Capture the cell that displays the provided text and extract its (X, Y) central coordinate. 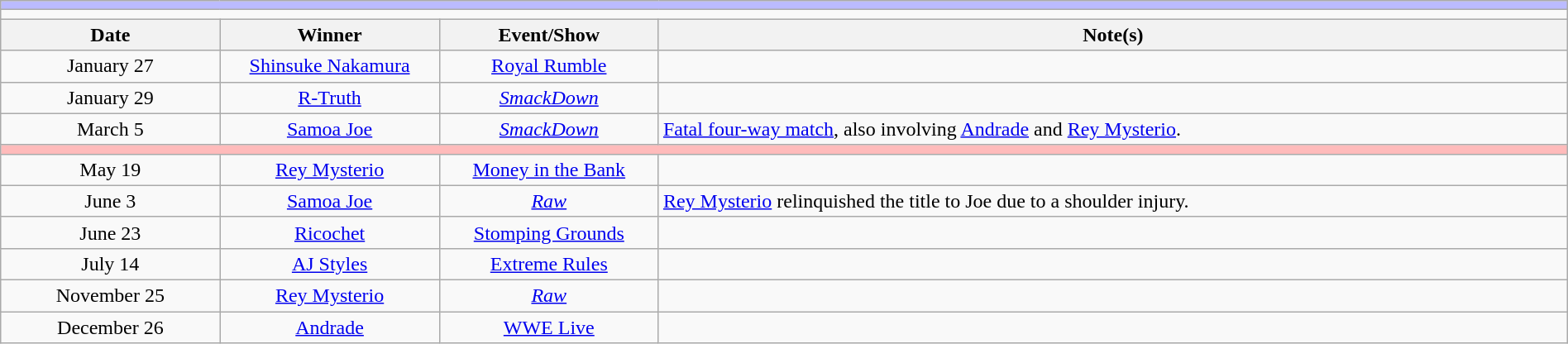
May 19 (111, 170)
Stomping Grounds (549, 232)
Date (111, 35)
June 23 (111, 232)
Rey Mysterio relinquished the title to Joe due to a shoulder injury. (1113, 201)
Ricochet (329, 232)
December 26 (111, 327)
March 5 (111, 129)
November 25 (111, 295)
July 14 (111, 264)
Shinsuke Nakamura (329, 66)
June 3 (111, 201)
January 29 (111, 98)
Extreme Rules (549, 264)
January 27 (111, 66)
Andrade (329, 327)
Royal Rumble (549, 66)
AJ Styles (329, 264)
Winner (329, 35)
Money in the Bank (549, 170)
Fatal four-way match, also involving Andrade and Rey Mysterio. (1113, 129)
Note(s) (1113, 35)
WWE Live (549, 327)
R-Truth (329, 98)
Event/Show (549, 35)
